Pinpoint the cell where the given text exists, returning its [x, y] midpoint coordinate. 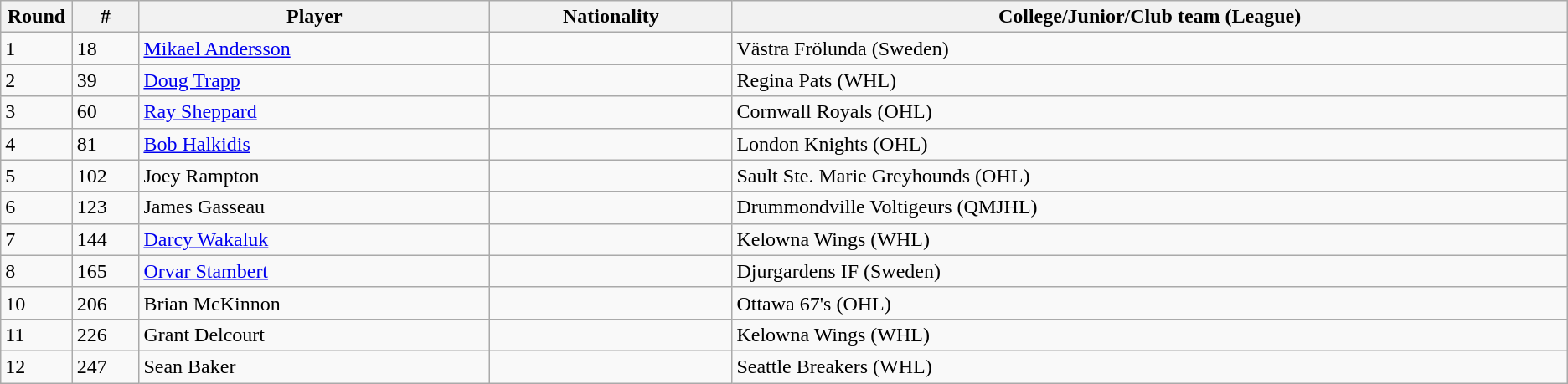
Brian McKinnon [315, 303]
College/Junior/Club team (League) [1149, 17]
102 [106, 176]
18 [106, 49]
206 [106, 303]
10 [37, 303]
165 [106, 271]
Seattle Breakers (WHL) [1149, 366]
11 [37, 335]
1 [37, 49]
8 [37, 271]
144 [106, 239]
Doug Trapp [315, 80]
Player [315, 17]
London Knights (OHL) [1149, 144]
Ray Sheppard [315, 112]
3 [37, 112]
Sault Ste. Marie Greyhounds (OHL) [1149, 176]
# [106, 17]
226 [106, 335]
2 [37, 80]
Västra Frölunda (Sweden) [1149, 49]
5 [37, 176]
12 [37, 366]
Bob Halkidis [315, 144]
4 [37, 144]
39 [106, 80]
6 [37, 207]
7 [37, 239]
James Gasseau [315, 207]
123 [106, 207]
Ottawa 67's (OHL) [1149, 303]
Drummondville Voltigeurs (QMJHL) [1149, 207]
Darcy Wakaluk [315, 239]
Mikael Andersson [315, 49]
81 [106, 144]
60 [106, 112]
Joey Rampton [315, 176]
Djurgardens IF (Sweden) [1149, 271]
Orvar Stambert [315, 271]
Round [37, 17]
247 [106, 366]
Cornwall Royals (OHL) [1149, 112]
Nationality [611, 17]
Grant Delcourt [315, 335]
Sean Baker [315, 366]
Regina Pats (WHL) [1149, 80]
